Scan for the cell matching the given text and deliver its (x, y) coordinate at center. 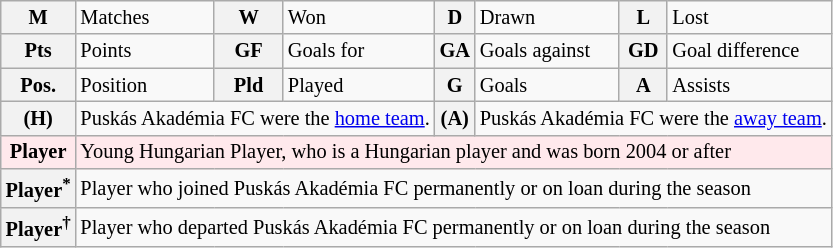
Lost (749, 17)
Goals against (547, 51)
Player† (38, 228)
Player who joined Puskás Akadémia FC permanently or on loan during the season (454, 188)
Played (359, 85)
(H) (38, 118)
Assists (749, 85)
GF (248, 51)
L (643, 17)
D (455, 17)
Drawn (547, 17)
G (455, 85)
M (38, 17)
(A) (455, 118)
Player (38, 152)
Player* (38, 188)
GA (455, 51)
Pts (38, 51)
Matches (146, 17)
Pos. (38, 85)
Points (146, 51)
A (643, 85)
Goals for (359, 51)
Goals (547, 85)
Position (146, 85)
Player who departed Puskás Akadémia FC permanently or on loan during the season (454, 228)
Puskás Akadémia FC were the home team. (256, 118)
Pld (248, 85)
Young Hungarian Player, who is a Hungarian player and was born 2004 or after (454, 152)
W (248, 17)
Won (359, 17)
GD (643, 51)
Puskás Akadémia FC were the away team. (654, 118)
Goal difference (749, 51)
